From the cell containing the given text, extract its center point as (x, y) coordinate. 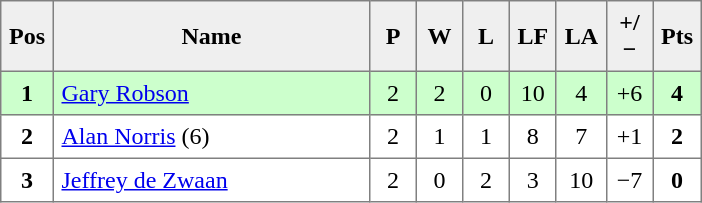
W (439, 36)
+1 (629, 137)
Pts (677, 36)
Gary Robson (211, 93)
−7 (629, 180)
P (393, 36)
Jeffrey de Zwaan (211, 180)
Alan Norris (6) (211, 137)
Pos (27, 36)
LF (532, 36)
LA (581, 36)
8 (532, 137)
+6 (629, 93)
L (486, 36)
+/− (629, 36)
7 (581, 137)
Name (211, 36)
